Pinpoint the cell where the given text exists, returning its (x, y) midpoint coordinate. 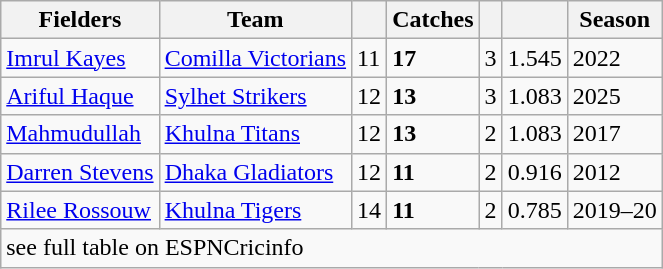
Season (614, 20)
Khulna Titans (255, 134)
Rilee Rossouw (80, 210)
17 (433, 58)
2025 (614, 96)
0.785 (534, 210)
Dhaka Gladiators (255, 172)
0.916 (534, 172)
Catches (433, 20)
14 (370, 210)
Darren Stevens (80, 172)
Team (255, 20)
see full table on ESPNCricinfo (332, 248)
Comilla Victorians (255, 58)
1.545 (534, 58)
Khulna Tigers (255, 210)
2019–20 (614, 210)
Ariful Haque (80, 96)
Fielders (80, 20)
Imrul Kayes (80, 58)
Sylhet Strikers (255, 96)
2017 (614, 134)
2012 (614, 172)
2022 (614, 58)
Mahmudullah (80, 134)
